Capture the cell that displays the provided text and extract its [X, Y] central coordinate. 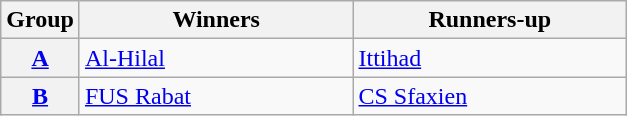
Winners [216, 20]
Al-Hilal [216, 58]
FUS Rabat [216, 96]
CS Sfaxien [490, 96]
Ittihad [490, 58]
B [40, 96]
Runners-up [490, 20]
Group [40, 20]
A [40, 58]
